Locate the cell with the specified text and output its (x, y) center coordinate. 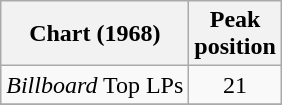
Chart (1968) (95, 34)
Peakposition (235, 34)
21 (235, 85)
Billboard Top LPs (95, 85)
